Output the [x, y] coordinate of the center of the cell containing the given text.  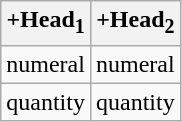
+Head1 [46, 23]
+Head2 [135, 23]
